Provide the (x, y) coordinate of the cell's center where the given text is located.  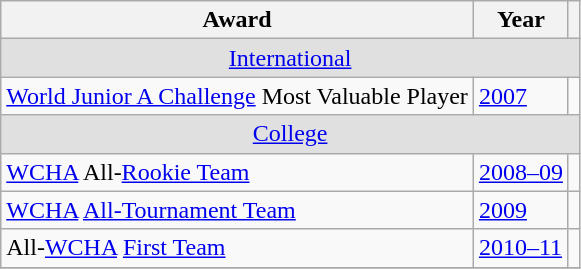
2009 (520, 210)
Award (238, 20)
College (290, 134)
All-WCHA First Team (238, 248)
World Junior A Challenge Most Valuable Player (238, 96)
WCHA All-Rookie Team (238, 172)
2010–11 (520, 248)
2007 (520, 96)
WCHA All-Tournament Team (238, 210)
Year (520, 20)
2008–09 (520, 172)
International (290, 58)
